Provide the (X, Y) coordinate of the cell's center where the given text is located.  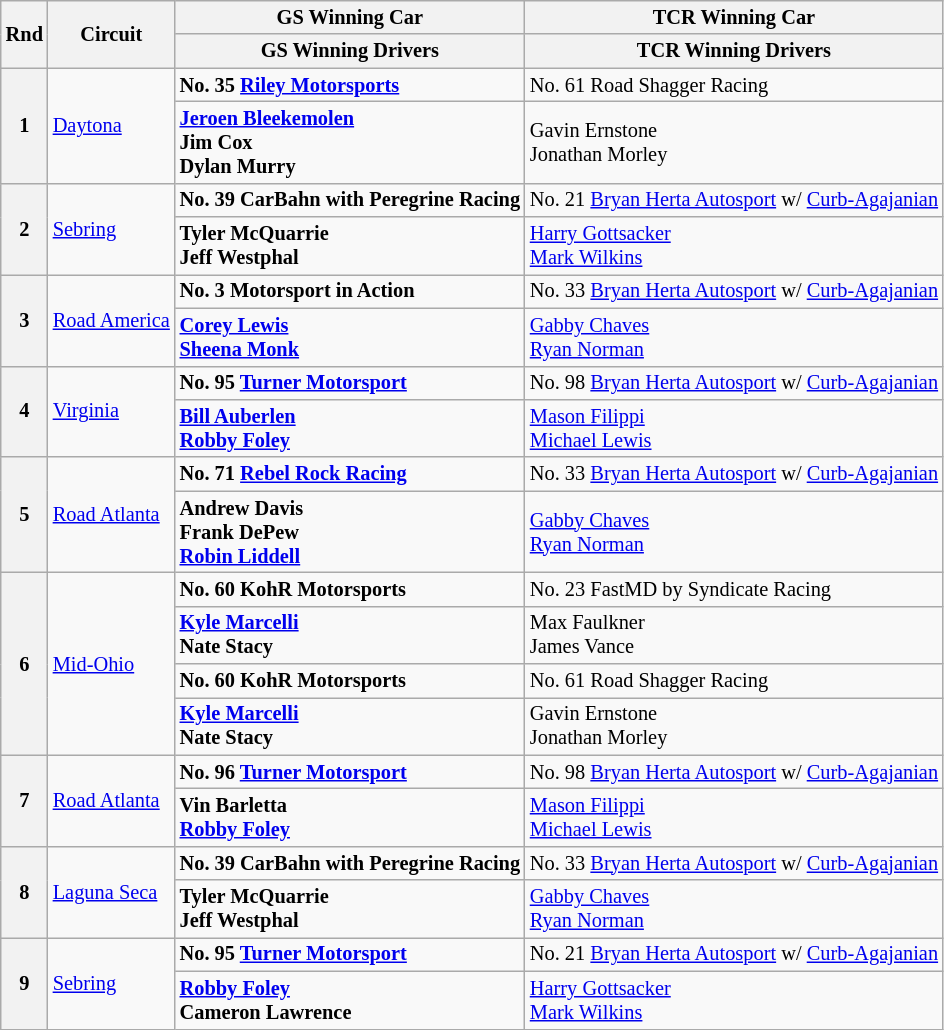
No. 35 Riley Motorsports (350, 85)
Bill Auberlen Robby Foley (350, 428)
Vin Barletta Robby Foley (350, 817)
No. 3 Motorsport in Action (350, 291)
5 (24, 514)
4 (24, 412)
Circuit (112, 34)
GS Winning Drivers (350, 51)
TCR Winning Car (734, 17)
Virginia (112, 412)
Andrew Davis Frank DePew Robin Liddell (350, 532)
Corey Lewis Sheena Monk (350, 337)
No. 23 FastMD by Syndicate Racing (734, 589)
7 (24, 800)
Rnd (24, 34)
9 (24, 982)
No. 71 Rebel Rock Racing (350, 474)
Road America (112, 320)
Robby Foley Cameron Lawrence (350, 1000)
Max Faulkner James Vance (734, 635)
Mid-Ohio (112, 664)
Jeroen Bleekemolen Jim Cox Dylan Murry (350, 142)
Daytona (112, 126)
GS Winning Car (350, 17)
1 (24, 126)
No. 96 Turner Motorsport (350, 772)
8 (24, 892)
6 (24, 664)
2 (24, 228)
TCR Winning Drivers (734, 51)
3 (24, 320)
Laguna Seca (112, 892)
